Provide the (x, y) coordinate of the cell's center where the given text is located.  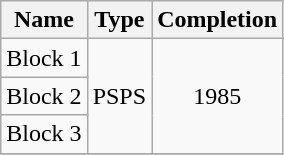
Completion (218, 20)
1985 (218, 96)
Type (119, 20)
Block 2 (44, 96)
PSPS (119, 96)
Block 1 (44, 58)
Name (44, 20)
Block 3 (44, 134)
